Identify which cell holds the provided text, then report its (X, Y) central coordinate. 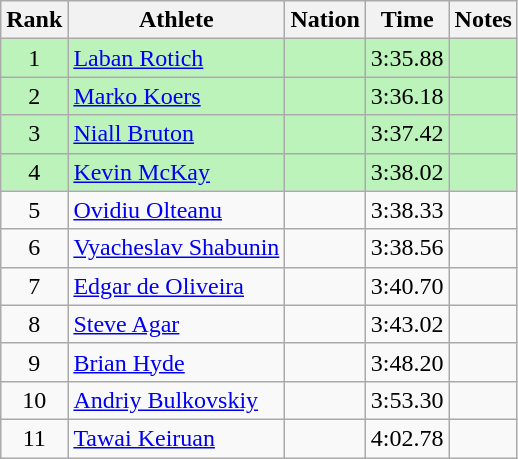
4 (34, 172)
Brian Hyde (176, 362)
3:38.02 (407, 172)
1 (34, 58)
Notes (483, 20)
11 (34, 438)
Kevin McKay (176, 172)
3:38.56 (407, 248)
Laban Rotich (176, 58)
8 (34, 324)
Time (407, 20)
Tawai Keiruan (176, 438)
Vyacheslav Shabunin (176, 248)
7 (34, 286)
6 (34, 248)
3:37.42 (407, 134)
4:02.78 (407, 438)
10 (34, 400)
Rank (34, 20)
9 (34, 362)
Athlete (176, 20)
3:48.20 (407, 362)
3:40.70 (407, 286)
3 (34, 134)
3:35.88 (407, 58)
2 (34, 96)
3:53.30 (407, 400)
Steve Agar (176, 324)
Edgar de Oliveira (176, 286)
5 (34, 210)
Marko Koers (176, 96)
Nation (325, 20)
Andriy Bulkovskiy (176, 400)
3:36.18 (407, 96)
3:43.02 (407, 324)
Niall Bruton (176, 134)
3:38.33 (407, 210)
Ovidiu Olteanu (176, 210)
